Provide the (x, y) coordinate of the cell's center where the given text is located.  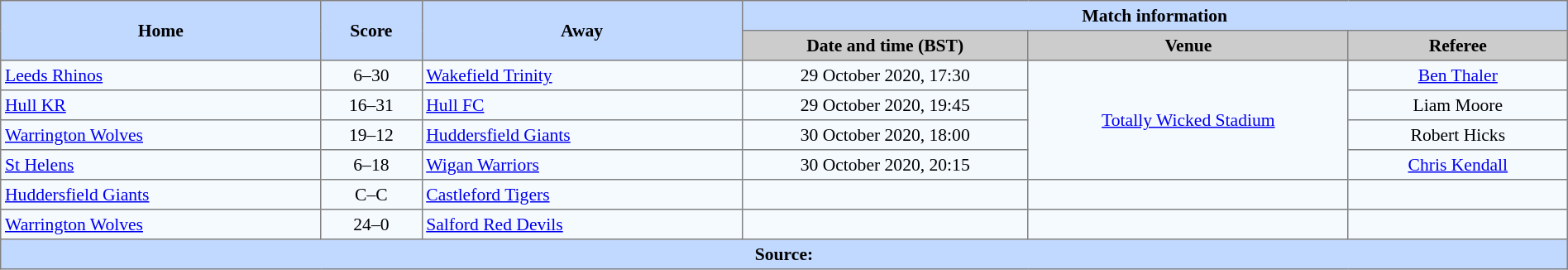
Castleford Tigers (582, 195)
Hull KR (160, 105)
Score (371, 31)
16–31 (371, 105)
30 October 2020, 20:15 (885, 165)
Robert Hicks (1457, 135)
6–18 (371, 165)
Chris Kendall (1457, 165)
29 October 2020, 19:45 (885, 105)
Hull FC (582, 105)
19–12 (371, 135)
Match information (1154, 16)
Wakefield Trinity (582, 75)
Liam Moore (1457, 105)
St Helens (160, 165)
Referee (1457, 46)
Date and time (BST) (885, 46)
C–C (371, 195)
Source: (784, 254)
24–0 (371, 224)
Wigan Warriors (582, 165)
Venue (1188, 46)
29 October 2020, 17:30 (885, 75)
Salford Red Devils (582, 224)
Home (160, 31)
30 October 2020, 18:00 (885, 135)
Totally Wicked Stadium (1188, 120)
Away (582, 31)
6–30 (371, 75)
Ben Thaler (1457, 75)
Leeds Rhinos (160, 75)
